Locate the cell with the specified text and output its (x, y) center coordinate. 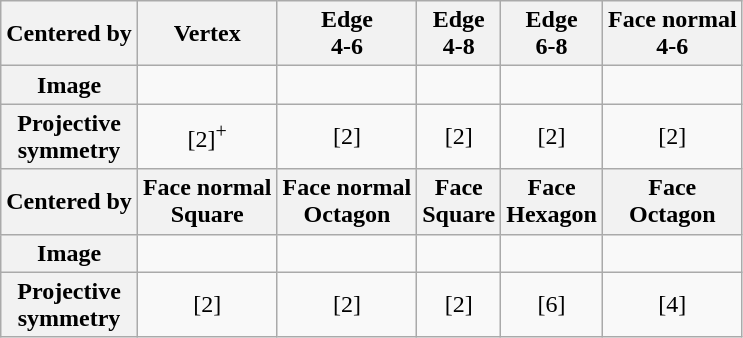
Face normalSquare (207, 202)
[4] (672, 304)
Vertex (207, 34)
[6] (552, 304)
Face normalOctagon (347, 202)
FaceSquare (459, 202)
Edge4-6 (347, 34)
FaceOctagon (672, 202)
[2]+ (207, 136)
Edge4-8 (459, 34)
FaceHexagon (552, 202)
Edge6-8 (552, 34)
Face normal4-6 (672, 34)
